Return the (x, y) coordinate for the center point of the cell that contains the specified text.  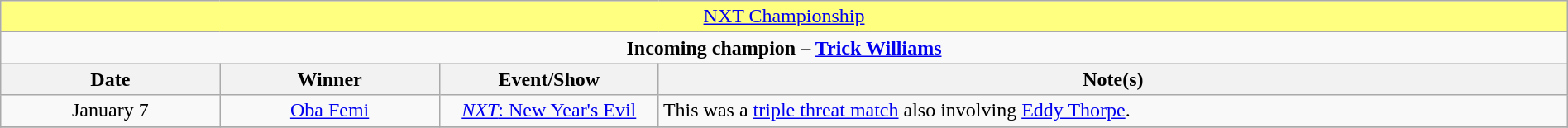
January 7 (111, 111)
Winner (329, 79)
NXT: New Year's Evil (549, 111)
Note(s) (1113, 79)
Date (111, 79)
Event/Show (549, 79)
NXT Championship (784, 17)
This was a triple threat match also involving Eddy Thorpe. (1113, 111)
Incoming champion – Trick Williams (784, 48)
Oba Femi (329, 111)
